Return [X, Y] of the center of cell containing provided text 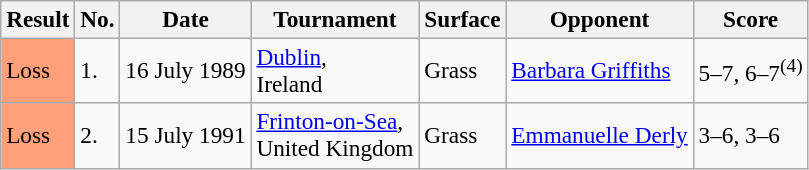
Date [186, 19]
Emmanuelle Derly [600, 136]
5–7, 6–7(4) [750, 70]
3–6, 3–6 [750, 136]
1. [98, 70]
Opponent [600, 19]
Dublin, Ireland [335, 70]
Score [750, 19]
15 July 1991 [186, 136]
Barbara Griffiths [600, 70]
Surface [462, 19]
Tournament [335, 19]
Result [38, 19]
2. [98, 136]
Frinton-on-Sea, United Kingdom [335, 136]
16 July 1989 [186, 70]
No. [98, 19]
